Identify which cell holds the provided text, then report its (X, Y) central coordinate. 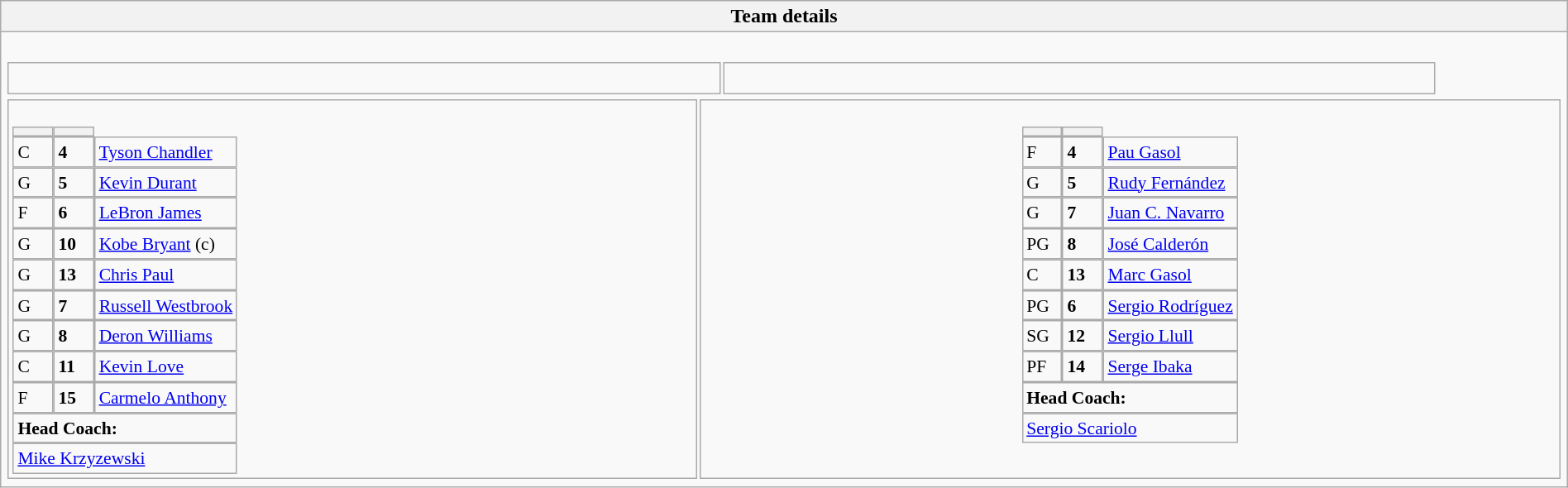
PF (1042, 367)
Chris Paul (165, 275)
Carmelo Anthony (165, 397)
Sergio Rodríguez (1171, 304)
Pau Gasol (1171, 152)
Sergio Llull (1171, 336)
Tyson Chandler (165, 152)
Deron Williams (165, 336)
Kevin Durant (165, 182)
Sergio Scariolo (1130, 428)
Rudy Fernández (1171, 182)
10 (74, 243)
Marc Gasol (1171, 275)
11 (74, 367)
14 (1083, 367)
Kevin Love (165, 367)
José Calderón (1171, 243)
15 (74, 397)
Kobe Bryant (c) (165, 243)
Team details (784, 17)
LeBron James (165, 213)
12 (1083, 336)
Russell Westbrook (165, 304)
Serge Ibaka (1171, 367)
Mike Krzyzewski (126, 458)
Juan C. Navarro (1171, 213)
SG (1042, 336)
